Return the (x, y) coordinate for the center point of the cell that contains the specified text.  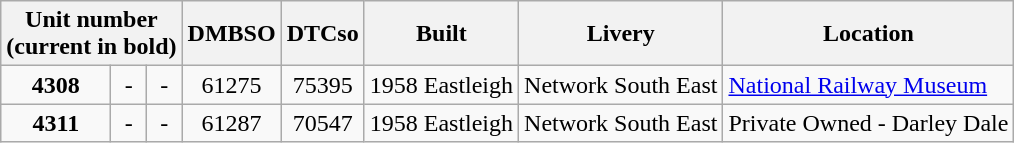
61275 (232, 85)
Location (868, 34)
75395 (322, 85)
National Railway Museum (868, 85)
70547 (322, 123)
Livery (621, 34)
Unit number (current in bold) (92, 34)
4311 (56, 123)
4308 (56, 85)
Private Owned - Darley Dale (868, 123)
61287 (232, 123)
Built (441, 34)
DTCso (322, 34)
DMBSO (232, 34)
